From the cell containing the given text, extract its center point as [X, Y] coordinate. 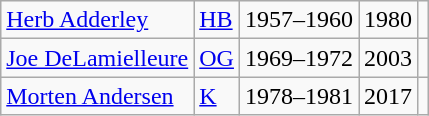
Morten Andersen [98, 96]
2003 [388, 58]
HB [217, 20]
Joe DeLamielleure [98, 58]
2017 [388, 96]
OG [217, 58]
Herb Adderley [98, 20]
1969–1972 [298, 58]
K [217, 96]
1980 [388, 20]
1978–1981 [298, 96]
1957–1960 [298, 20]
